Return [X, Y] of the center of cell containing provided text 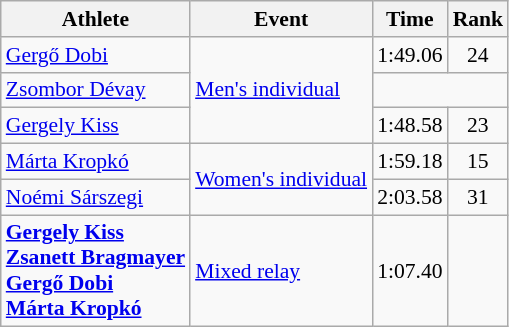
Gergő Dobi [96, 55]
1:48.58 [410, 126]
Márta Kropkó [96, 162]
2:03.58 [410, 197]
1:59.18 [410, 162]
Zsombor Dévay [96, 90]
Noémi Sárszegi [96, 197]
Gergely Kiss [96, 126]
Men's individual [281, 90]
Event [281, 19]
Athlete [96, 19]
Time [410, 19]
1:07.40 [410, 271]
Gergely KissZsanett BragmayerGergő DobiMárta Kropkó [96, 271]
31 [478, 197]
Women's individual [281, 180]
1:49.06 [410, 55]
23 [478, 126]
Rank [478, 19]
15 [478, 162]
24 [478, 55]
Mixed relay [281, 271]
